Return [X, Y] of the center of cell containing provided text 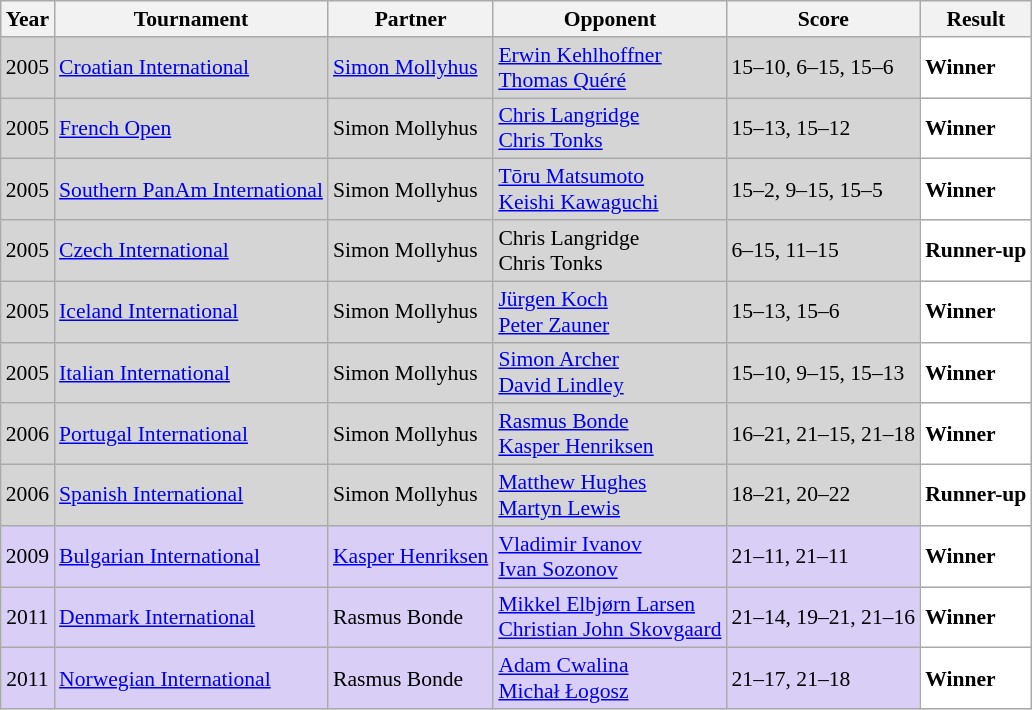
15–2, 9–15, 15–5 [824, 190]
Czech International [191, 250]
Croatian International [191, 68]
Iceland International [191, 312]
Jürgen Koch Peter Zauner [610, 312]
Bulgarian International [191, 556]
Tōru Matsumoto Keishi Kawaguchi [610, 190]
15–10, 9–15, 15–13 [824, 372]
Score [824, 19]
15–13, 15–6 [824, 312]
15–10, 6–15, 15–6 [824, 68]
Kasper Henriksen [410, 556]
21–17, 21–18 [824, 678]
Result [976, 19]
21–14, 19–21, 21–16 [824, 618]
Norwegian International [191, 678]
Mikkel Elbjørn Larsen Christian John Skovgaard [610, 618]
21–11, 21–11 [824, 556]
Opponent [610, 19]
Tournament [191, 19]
Partner [410, 19]
Portugal International [191, 434]
Adam Cwalina Michał Łogosz [610, 678]
Spanish International [191, 496]
16–21, 21–15, 21–18 [824, 434]
6–15, 11–15 [824, 250]
Year [28, 19]
Erwin Kehlhoffner Thomas Quéré [610, 68]
Vladimir Ivanov Ivan Sozonov [610, 556]
2009 [28, 556]
15–13, 15–12 [824, 128]
Rasmus Bonde Kasper Henriksen [610, 434]
Simon Archer David Lindley [610, 372]
French Open [191, 128]
Italian International [191, 372]
Southern PanAm International [191, 190]
Denmark International [191, 618]
18–21, 20–22 [824, 496]
Matthew Hughes Martyn Lewis [610, 496]
